Find where the given text appears and provide that cell's center as (x, y) coordinate. 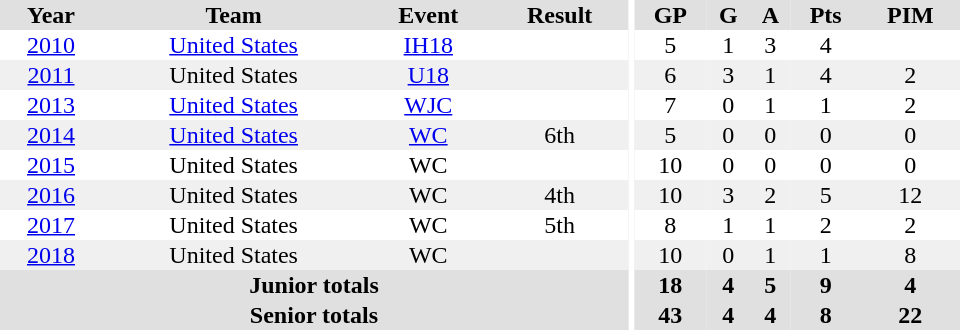
2013 (51, 105)
WJC (428, 105)
Result (560, 15)
U18 (428, 75)
9 (826, 285)
Pts (826, 15)
IH18 (428, 45)
2016 (51, 195)
2017 (51, 225)
22 (910, 315)
2011 (51, 75)
Senior totals (314, 315)
2010 (51, 45)
Junior totals (314, 285)
Year (51, 15)
Team (234, 15)
2018 (51, 255)
G (728, 15)
GP (670, 15)
Event (428, 15)
43 (670, 315)
2014 (51, 135)
6 (670, 75)
2015 (51, 165)
A (770, 15)
PIM (910, 15)
5th (560, 225)
12 (910, 195)
7 (670, 105)
6th (560, 135)
4th (560, 195)
18 (670, 285)
